Provide the (x, y) coordinate of the cell's center where the given text is located.  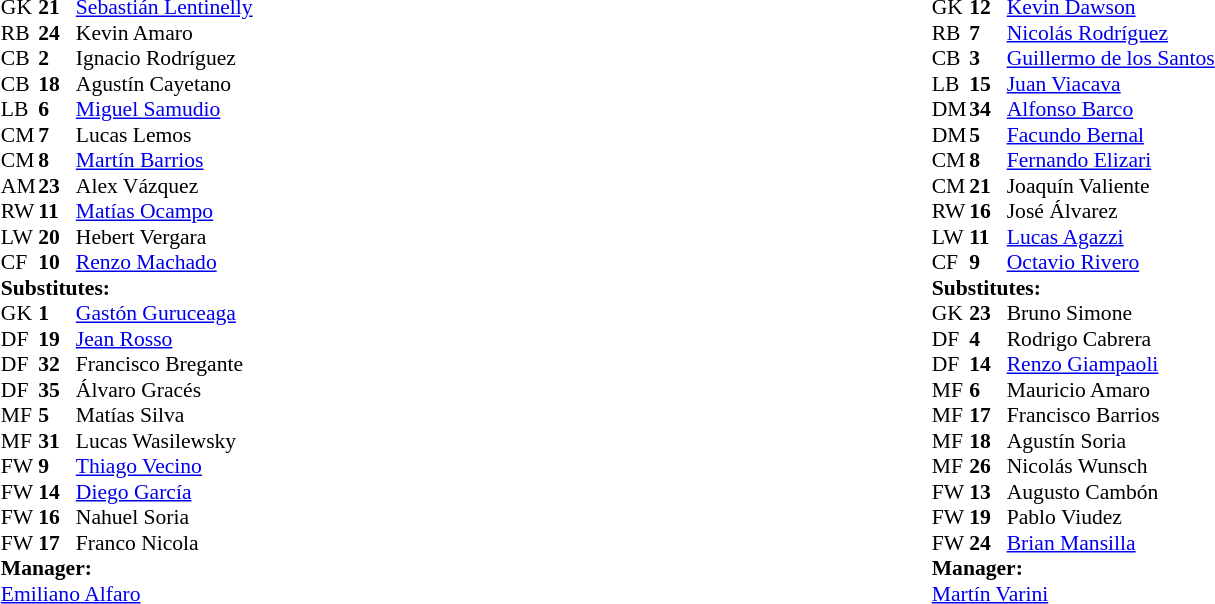
34 (988, 109)
Nahuel Soria (164, 517)
Lucas Lemos (164, 135)
Augusto Cambón (1111, 492)
Alex Vázquez (164, 186)
31 (57, 441)
Franco Nicola (164, 543)
Diego García (164, 492)
3 (988, 59)
Álvaro Gracés (164, 390)
13 (988, 492)
Joaquín Valiente (1111, 186)
Agustín Soria (1111, 441)
21 (988, 186)
Hebert Vergara (164, 237)
Guillermo de los Santos (1111, 59)
2 (57, 59)
Francisco Barrios (1111, 415)
Brian Mansilla (1111, 543)
15 (988, 84)
Francisco Bregante (164, 365)
Nicolás Wunsch (1111, 467)
Mauricio Amaro (1111, 390)
Matías Silva (164, 415)
Bruno Simone (1111, 313)
Kevin Amaro (164, 33)
Miguel Samudio (164, 109)
35 (57, 390)
AM (20, 186)
José Álvarez (1111, 211)
Jean Rosso (164, 339)
4 (988, 339)
Martín Barrios (164, 161)
Pablo Viudez (1111, 517)
26 (988, 467)
32 (57, 365)
Fernando Elizari (1111, 161)
Juan Viacava (1111, 84)
Lucas Wasilewsky (164, 441)
Agustín Cayetano (164, 84)
10 (57, 263)
Ignacio Rodríguez (164, 59)
20 (57, 237)
Facundo Bernal (1111, 135)
Renzo Giampaoli (1111, 365)
Renzo Machado (164, 263)
Matías Ocampo (164, 211)
Octavio Rivero (1111, 263)
Nicolás Rodríguez (1111, 33)
Alfonso Barco (1111, 109)
Gastón Guruceaga (164, 313)
1 (57, 313)
Thiago Vecino (164, 467)
Rodrigo Cabrera (1111, 339)
Lucas Agazzi (1111, 237)
